For the text-containing cell, return its midpoint in [X, Y] coordinate format. 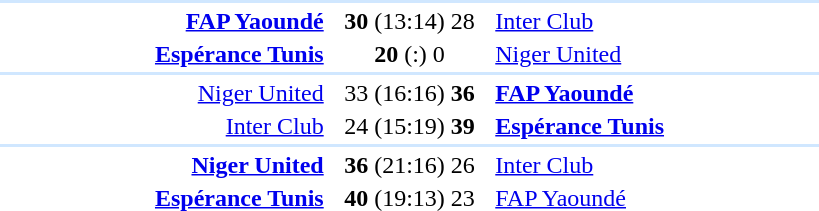
36 (21:16) 26 [410, 165]
30 (13:14) 28 [410, 21]
24 (15:19) 39 [410, 126]
33 (16:16) 36 [410, 93]
20 (:) 0 [410, 54]
